Extract the (X, Y) coordinate from the center of the cell holding the provided text.  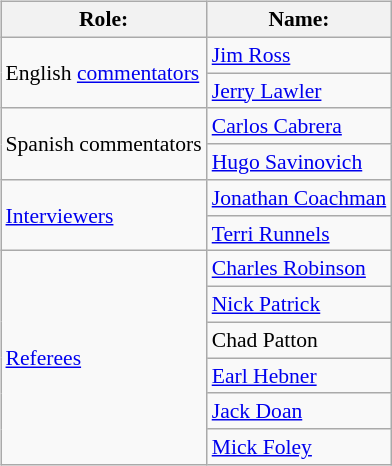
Jerry Lawler (300, 91)
Jack Doan (300, 411)
Earl Hebner (300, 376)
Spanish commentators (103, 144)
Interviewers (103, 216)
English commentators (103, 72)
Charles Robinson (300, 269)
Mick Foley (300, 447)
Jonathan Coachman (300, 198)
Nick Patrick (300, 305)
Terri Runnels (300, 233)
Carlos Cabrera (300, 126)
Chad Patton (300, 340)
Role: (103, 20)
Hugo Savinovich (300, 162)
Referees (103, 358)
Jim Ross (300, 55)
Name: (300, 20)
